Determine the [x, y] coordinate at the center of the cell enclosing the given text.  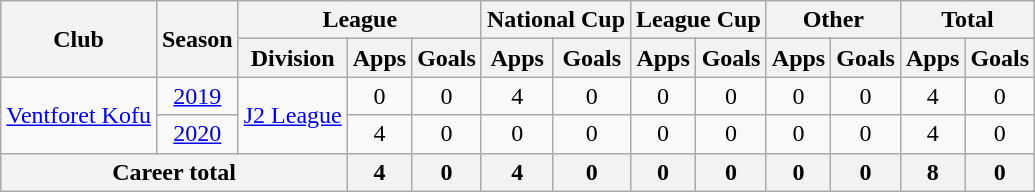
Season [197, 39]
Total [967, 20]
J2 League [292, 115]
Career total [174, 172]
League Cup [699, 20]
2019 [197, 96]
Other [833, 20]
2020 [197, 134]
National Cup [556, 20]
League [360, 20]
Club [79, 39]
Division [292, 58]
Ventforet Kofu [79, 115]
8 [932, 172]
